Capture the cell that displays the provided text and extract its (X, Y) central coordinate. 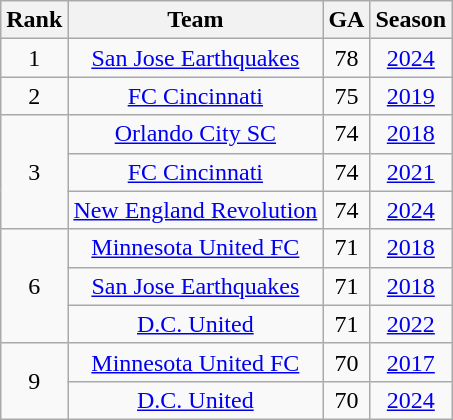
6 (34, 286)
75 (346, 96)
Team (196, 20)
2019 (411, 96)
2 (34, 96)
78 (346, 58)
Season (411, 20)
3 (34, 172)
2022 (411, 324)
9 (34, 381)
2021 (411, 172)
1 (34, 58)
GA (346, 20)
Rank (34, 20)
2017 (411, 362)
Orlando City SC (196, 134)
New England Revolution (196, 210)
